From the cell containing the given text, extract its center point as (X, Y) coordinate. 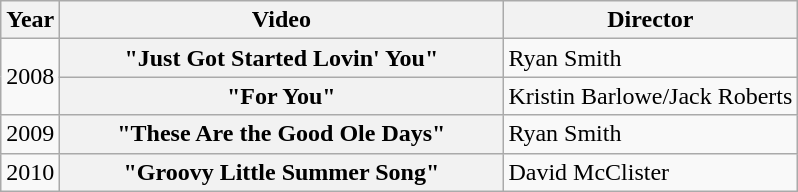
"For You" (282, 96)
"Groovy Little Summer Song" (282, 172)
"These Are the Good Ole Days" (282, 134)
"Just Got Started Lovin' You" (282, 58)
2008 (30, 77)
Director (650, 20)
Video (282, 20)
David McClister (650, 172)
2009 (30, 134)
2010 (30, 172)
Kristin Barlowe/Jack Roberts (650, 96)
Year (30, 20)
